From the cell containing the given text, extract its center point as (x, y) coordinate. 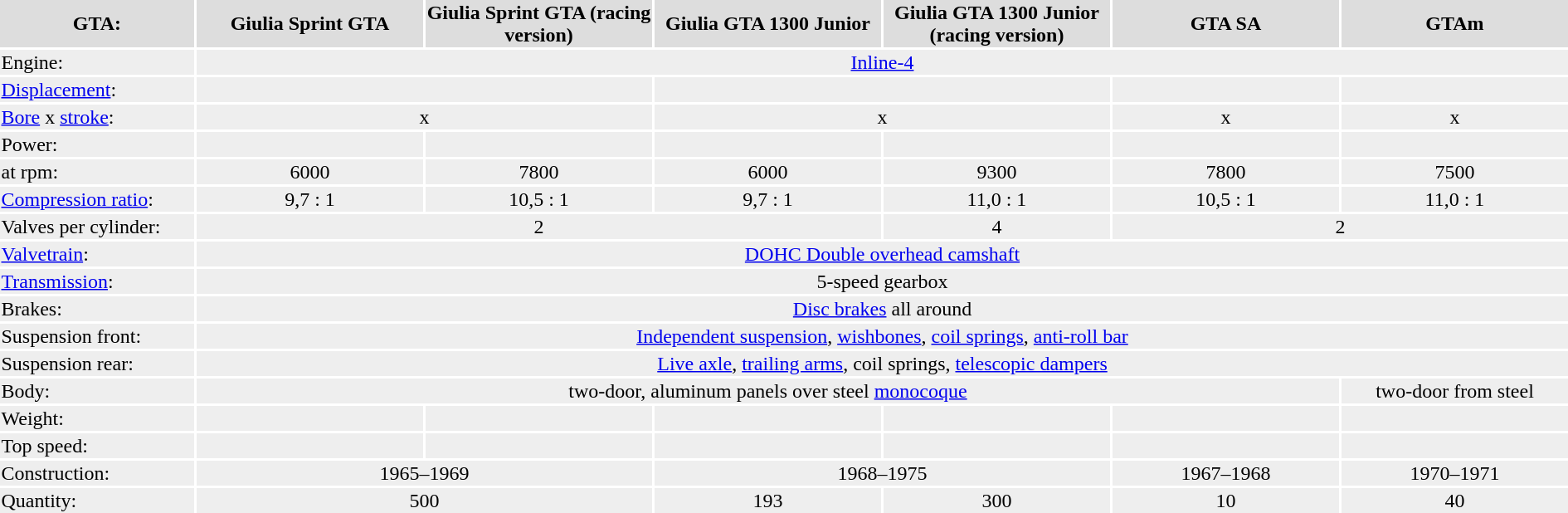
Giulia Sprint GTA (racing version) (539, 23)
at rpm: (97, 172)
Live axle, trailing arms, coil springs, telescopic dampers (883, 364)
Independent suspension, wishbones, coil springs, anti-roll bar (883, 336)
Construction: (97, 473)
Quantity: (97, 501)
5-speed gearbox (883, 281)
GTA SA (1226, 23)
40 (1455, 501)
10 (1226, 501)
1967–1968 (1226, 473)
9300 (997, 172)
GTAm (1455, 23)
Compression ratio: (97, 199)
7500 (1455, 172)
Body: (97, 391)
500 (425, 501)
Bore x stroke: (97, 117)
DOHC Double overhead camshaft (883, 254)
4 (997, 227)
Giulia Sprint GTA (310, 23)
Engine: (97, 62)
Inline-4 (883, 62)
Giulia GTA 1300 Junior (racing version) (997, 23)
Transmission: (97, 281)
Giulia GTA 1300 Junior (768, 23)
Brakes: (97, 309)
Suspension front: (97, 336)
1970–1971 (1455, 473)
Displacement: (97, 90)
193 (768, 501)
Power: (97, 144)
GTA: (97, 23)
300 (997, 501)
Top speed: (97, 446)
1965–1969 (425, 473)
1968–1975 (883, 473)
Valves per cylinder: (97, 227)
two-door, aluminum panels over steel monocoque (768, 391)
Disc brakes all around (883, 309)
Valvetrain: (97, 254)
two-door from steel (1455, 391)
Suspension rear: (97, 364)
Weight: (97, 418)
